Capture the cell that displays the provided text and extract its [x, y] central coordinate. 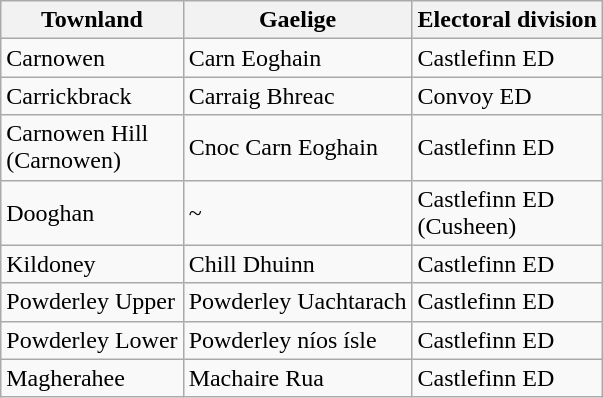
Magherahee [92, 378]
Chill Dhuinn [298, 264]
Townland [92, 20]
Convoy ED [507, 96]
Kildoney [92, 264]
Carnowen Hill(Carnowen) [92, 148]
Powderley Uachtarach [298, 302]
Electoral division [507, 20]
Castlefinn ED(Cusheen) [507, 212]
Powderley Lower [92, 340]
Machaire Rua [298, 378]
Carraig Bhreac [298, 96]
Carn Eoghain [298, 58]
Dooghan [92, 212]
Carrickbrack [92, 96]
Gaelige [298, 20]
~ [298, 212]
Powderley níos ísle [298, 340]
Cnoc Carn Eoghain [298, 148]
Powderley Upper [92, 302]
Carnowen [92, 58]
